Pinpoint the cell where the given text exists, returning its [x, y] midpoint coordinate. 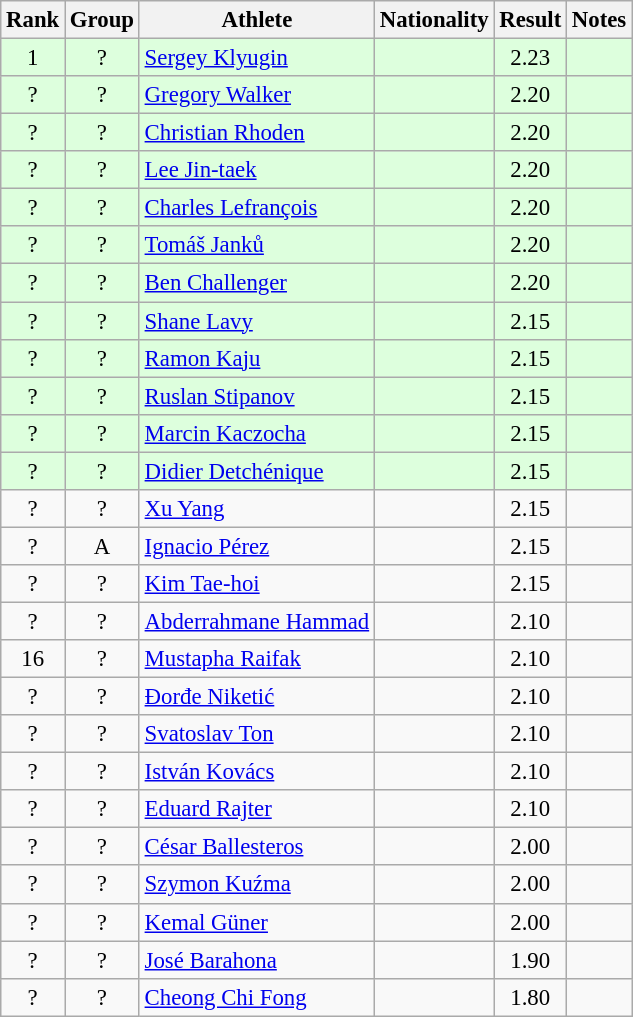
Rank [33, 20]
Athlete [256, 20]
Svatoslav Ton [256, 734]
16 [33, 659]
César Ballesteros [256, 847]
Didier Detchénique [256, 471]
A [102, 546]
Tomáš Janků [256, 245]
Gregory Walker [256, 95]
2.23 [530, 58]
Cheong Chi Fong [256, 997]
István Kovács [256, 772]
Marcin Kaczocha [256, 433]
Charles Lefrançois [256, 208]
1.90 [530, 960]
Ramon Kaju [256, 358]
Nationality [434, 20]
Shane Lavy [256, 321]
Kemal Güner [256, 922]
Result [530, 20]
Ben Challenger [256, 283]
Group [102, 20]
José Barahona [256, 960]
Lee Jin-taek [256, 170]
Kim Tae-hoi [256, 584]
Đorđe Niketić [256, 697]
Szymon Kuźma [256, 885]
Ignacio Pérez [256, 546]
Christian Rhoden [256, 133]
Sergey Klyugin [256, 58]
Ruslan Stipanov [256, 396]
Notes [600, 20]
Abderrahmane Hammad [256, 621]
Mustapha Raifak [256, 659]
1.80 [530, 997]
1 [33, 58]
Eduard Rajter [256, 809]
Xu Yang [256, 509]
